Output the [x, y] coordinate of the center of the cell containing the given text.  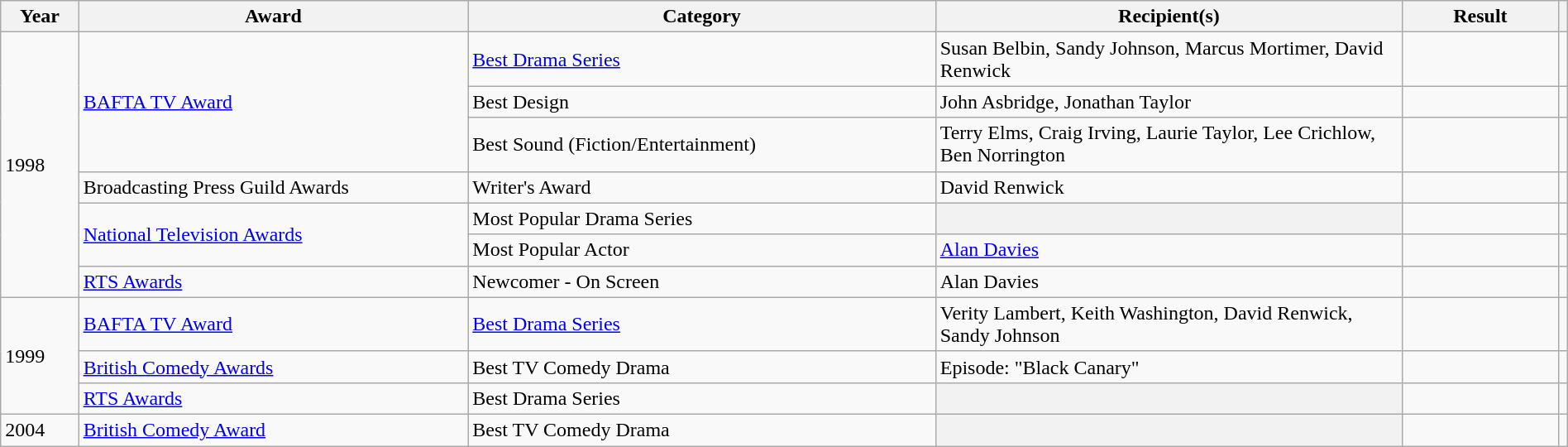
John Asbridge, Jonathan Taylor [1169, 102]
British Comedy Award [273, 430]
Episode: "Black Canary" [1169, 367]
Newcomer - On Screen [701, 281]
Writer's Award [701, 187]
National Television Awards [273, 234]
David Renwick [1169, 187]
Result [1480, 17]
1998 [40, 165]
2004 [40, 430]
Award [273, 17]
Terry Elms, Craig Irving, Laurie Taylor, Lee Crichlow, Ben Norrington [1169, 144]
Recipient(s) [1169, 17]
Verity Lambert, Keith Washington, David Renwick, Sandy Johnson [1169, 324]
Best Sound (Fiction/Entertainment) [701, 144]
Category [701, 17]
Year [40, 17]
1999 [40, 356]
Broadcasting Press Guild Awards [273, 187]
Susan Belbin, Sandy Johnson, Marcus Mortimer, David Renwick [1169, 60]
British Comedy Awards [273, 367]
Most Popular Actor [701, 250]
Most Popular Drama Series [701, 219]
Best Design [701, 102]
